Output the [x, y] coordinate of the center of the cell containing the given text.  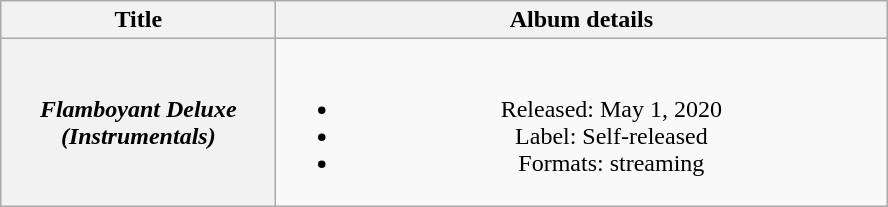
Released: May 1, 2020Label: Self-releasedFormats: streaming [582, 122]
Flamboyant Deluxe (Instrumentals) [138, 122]
Title [138, 20]
Album details [582, 20]
